Determine the (X, Y) coordinate at the center of the cell enclosing the given text.  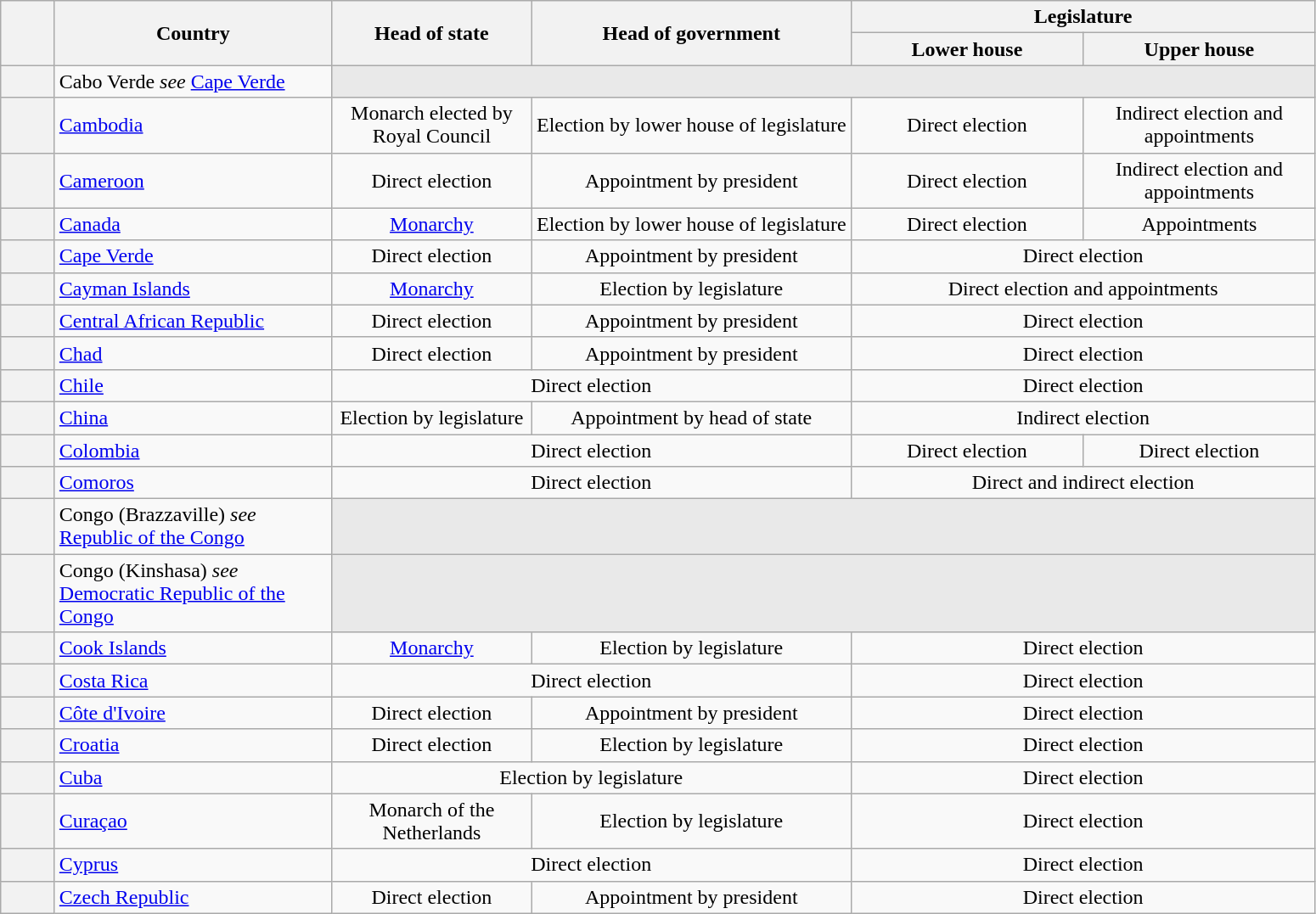
Cyprus (193, 865)
Côte d'Ivoire (193, 713)
Direct and indirect election (1083, 483)
Chile (193, 385)
Direct election and appointments (1083, 289)
Cook Islands (193, 648)
Congo (Brazzaville) see Republic of the Congo (193, 526)
Cabo Verde see Cape Verde (193, 81)
China (193, 418)
Cuba (193, 777)
Czech Republic (193, 897)
Cape Verde (193, 256)
Croatia (193, 745)
Colombia (193, 451)
Congo (Kinshasa) see Democratic Republic of the Congo (193, 593)
Canada (193, 224)
Curaçao (193, 821)
Legislature (1083, 17)
Monarch of the Netherlands (431, 821)
Appointment by head of state (691, 418)
Cambodia (193, 126)
Costa Rica (193, 681)
Head of state (431, 33)
Appointments (1200, 224)
Lower house (967, 49)
Cayman Islands (193, 289)
Head of government (691, 33)
Country (193, 33)
Indirect election (1083, 418)
Monarch elected by Royal Council (431, 126)
Cameroon (193, 180)
Central African Republic (193, 321)
Upper house (1200, 49)
Chad (193, 353)
Comoros (193, 483)
